Find where the given text appears and provide that cell's center as (x, y) coordinate. 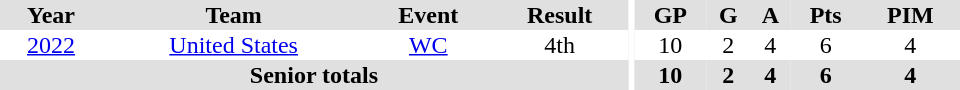
A (770, 15)
G (728, 15)
Senior totals (314, 75)
United States (234, 45)
PIM (910, 15)
4th (560, 45)
Result (560, 15)
Year (51, 15)
Event (428, 15)
2022 (51, 45)
WC (428, 45)
Pts (826, 15)
Team (234, 15)
GP (670, 15)
